From the cell containing the given text, extract its center point as (x, y) coordinate. 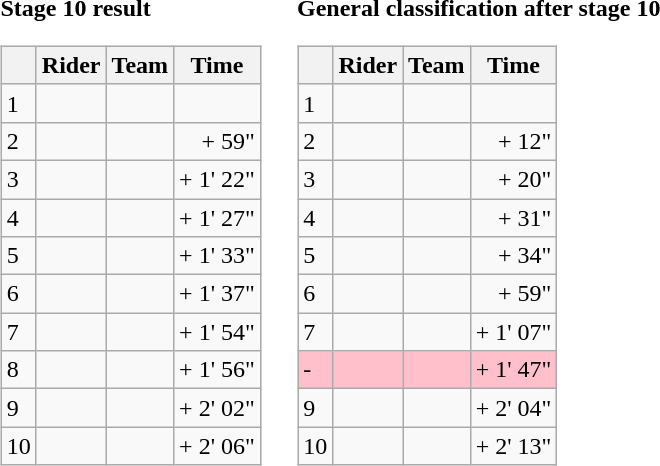
+ 2' 13" (514, 446)
8 (18, 370)
+ 2' 06" (218, 446)
+ 34" (514, 256)
+ 1' 27" (218, 217)
+ 1' 33" (218, 256)
+ 1' 07" (514, 332)
+ 20" (514, 179)
+ 1' 54" (218, 332)
+ 1' 22" (218, 179)
+ 1' 37" (218, 294)
+ 31" (514, 217)
+ 12" (514, 141)
+ 1' 47" (514, 370)
- (316, 370)
+ 2' 04" (514, 408)
+ 2' 02" (218, 408)
+ 1' 56" (218, 370)
